Pinpoint the cell where the given text exists, returning its [X, Y] midpoint coordinate. 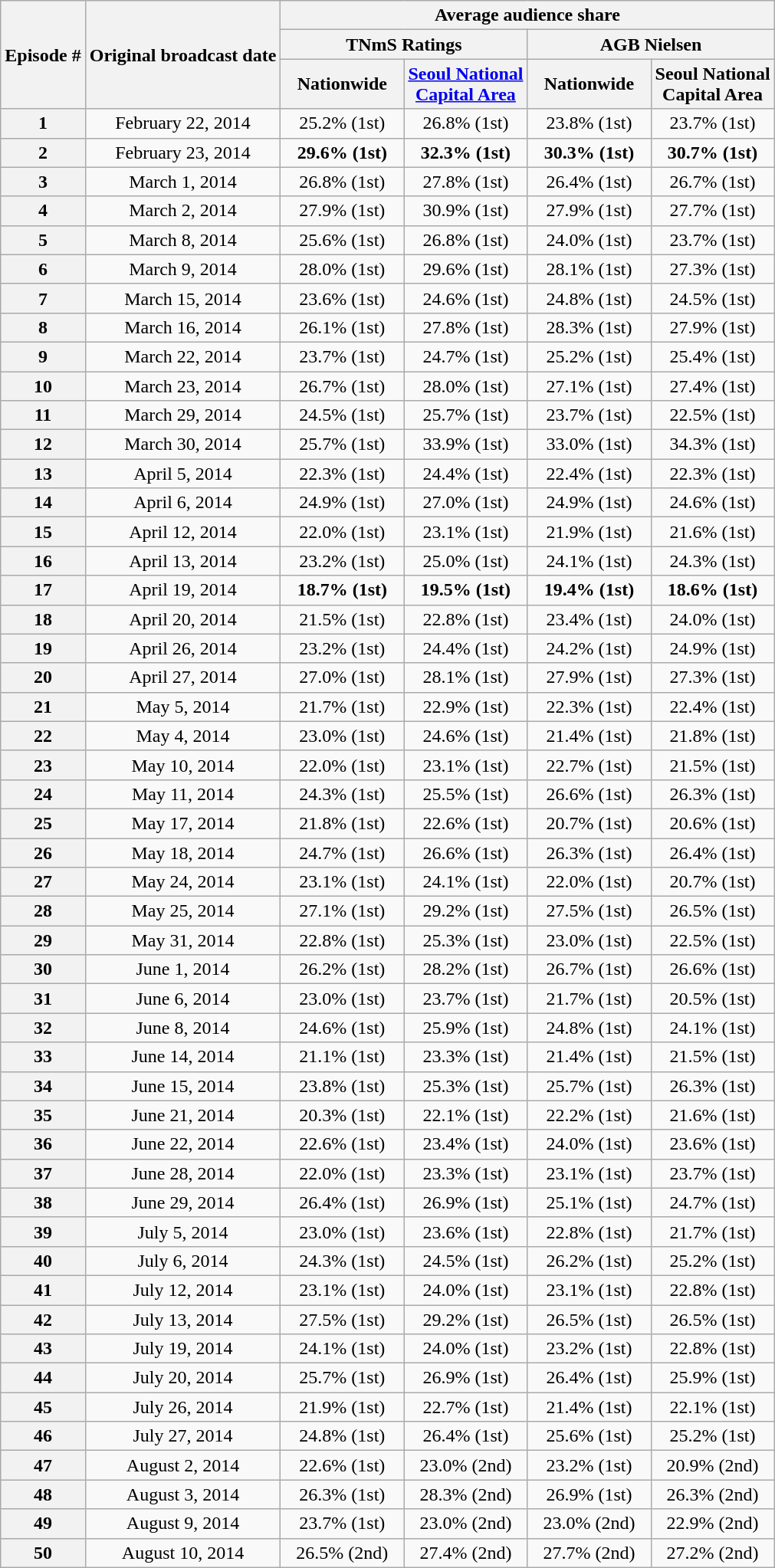
April 20, 2014 [182, 619]
20.9% (2nd) [713, 1465]
March 9, 2014 [182, 269]
July 19, 2014 [182, 1349]
June 6, 2014 [182, 999]
34.3% (1st) [713, 444]
April 6, 2014 [182, 503]
August 3, 2014 [182, 1494]
18.7% (1st) [342, 590]
38 [43, 1202]
15 [43, 532]
July 20, 2014 [182, 1378]
42 [43, 1319]
33 [43, 1057]
26.1% (1st) [342, 327]
20 [43, 677]
49 [43, 1524]
March 29, 2014 [182, 415]
TNmS Ratings [404, 44]
36 [43, 1144]
32 [43, 1028]
18.6% (1st) [713, 590]
19 [43, 648]
June 1, 2014 [182, 969]
July 26, 2014 [182, 1407]
August 9, 2014 [182, 1524]
26.5% (2nd) [342, 1553]
25.4% (1st) [713, 356]
AGB Nielsen [651, 44]
4 [43, 211]
18 [43, 619]
1 [43, 123]
33.9% (1st) [466, 444]
July 6, 2014 [182, 1261]
27 [43, 882]
March 16, 2014 [182, 327]
March 23, 2014 [182, 385]
April 5, 2014 [182, 474]
March 2, 2014 [182, 211]
5 [43, 240]
25.0% (1st) [466, 561]
August 2, 2014 [182, 1465]
June 22, 2014 [182, 1144]
30.9% (1st) [466, 211]
37 [43, 1173]
July 5, 2014 [182, 1232]
19.5% (1st) [466, 590]
May 17, 2014 [182, 823]
March 22, 2014 [182, 356]
50 [43, 1553]
August 10, 2014 [182, 1553]
May 4, 2014 [182, 736]
27.4% (2nd) [466, 1553]
9 [43, 356]
April 27, 2014 [182, 677]
20.3% (1st) [342, 1115]
28.3% (1st) [589, 327]
45 [43, 1407]
27.2% (2nd) [713, 1553]
22 [43, 736]
July 27, 2014 [182, 1436]
April 26, 2014 [182, 648]
32.3% (1st) [466, 153]
47 [43, 1465]
20.5% (1st) [713, 999]
43 [43, 1349]
14 [43, 503]
February 22, 2014 [182, 123]
46 [43, 1436]
11 [43, 415]
26 [43, 853]
19.4% (1st) [589, 590]
May 24, 2014 [182, 882]
March 15, 2014 [182, 298]
16 [43, 561]
Episode # [43, 55]
33.0% (1st) [589, 444]
27.7% (1st) [713, 211]
21.1% (1st) [342, 1057]
27.7% (2nd) [589, 1553]
21 [43, 707]
25.1% (1st) [589, 1202]
2 [43, 153]
41 [43, 1290]
6 [43, 269]
30 [43, 969]
20.6% (1st) [713, 823]
8 [43, 327]
27.4% (1st) [713, 385]
40 [43, 1261]
28.3% (2nd) [466, 1494]
23 [43, 765]
12 [43, 444]
29 [43, 940]
39 [43, 1232]
34 [43, 1086]
May 25, 2014 [182, 911]
May 31, 2014 [182, 940]
48 [43, 1494]
10 [43, 385]
June 21, 2014 [182, 1115]
May 10, 2014 [182, 765]
28 [43, 911]
3 [43, 182]
28.2% (1st) [466, 969]
February 23, 2014 [182, 153]
7 [43, 298]
June 8, 2014 [182, 1028]
Original broadcast date [182, 55]
25 [43, 823]
24 [43, 794]
June 14, 2014 [182, 1057]
Average audience share [527, 15]
17 [43, 590]
35 [43, 1115]
22.9% (2nd) [713, 1524]
30.3% (1st) [589, 153]
May 11, 2014 [182, 794]
June 28, 2014 [182, 1173]
March 1, 2014 [182, 182]
June 29, 2014 [182, 1202]
May 18, 2014 [182, 853]
July 12, 2014 [182, 1290]
22.9% (1st) [466, 707]
April 13, 2014 [182, 561]
30.7% (1st) [713, 153]
June 15, 2014 [182, 1086]
May 5, 2014 [182, 707]
24.2% (1st) [589, 648]
26.3% (2nd) [713, 1494]
March 30, 2014 [182, 444]
July 13, 2014 [182, 1319]
13 [43, 474]
44 [43, 1378]
April 12, 2014 [182, 532]
22.2% (1st) [589, 1115]
April 19, 2014 [182, 590]
31 [43, 999]
March 8, 2014 [182, 240]
25.5% (1st) [466, 794]
